Extract the (X, Y) coordinate from the center of the cell holding the provided text.  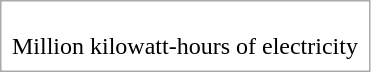
Million kilowatt-hours of electricity (186, 46)
